Search for the cell housing the specified text and yield its [X, Y] center coordinate. 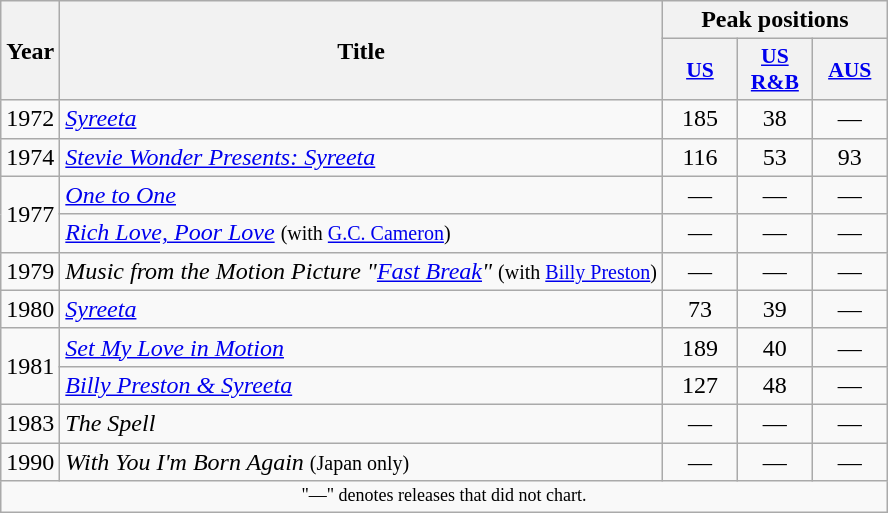
73 [700, 309]
Peak positions [774, 20]
AUS [850, 70]
The Spell [362, 423]
Set My Love in Motion [362, 347]
38 [774, 119]
Year [30, 50]
Billy Preston & Syreeta [362, 385]
US R&B [774, 70]
Stevie Wonder Presents: Syreeta [362, 157]
1981 [30, 366]
185 [700, 119]
1974 [30, 157]
Music from the Motion Picture "Fast Break" (with Billy Preston) [362, 271]
93 [850, 157]
US [700, 70]
116 [700, 157]
1972 [30, 119]
With You I'm Born Again (Japan only) [362, 461]
189 [700, 347]
Title [362, 50]
1977 [30, 214]
One to One [362, 195]
1979 [30, 271]
1990 [30, 461]
40 [774, 347]
127 [700, 385]
"—" denotes releases that did not chart. [444, 496]
1980 [30, 309]
53 [774, 157]
1983 [30, 423]
Rich Love, Poor Love (with G.C. Cameron) [362, 233]
39 [774, 309]
48 [774, 385]
